Extract the (x, y) coordinate from the center of the cell holding the provided text.  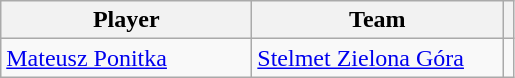
Team (378, 20)
Player (126, 20)
Stelmet Zielona Góra (378, 58)
Mateusz Ponitka (126, 58)
